Find where the given text appears and provide that cell's center as (X, Y) coordinate. 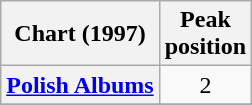
Chart (1997) (80, 34)
2 (205, 85)
Polish Albums (80, 85)
Peakposition (205, 34)
